Extract the (x, y) coordinate from the center of the cell holding the provided text.  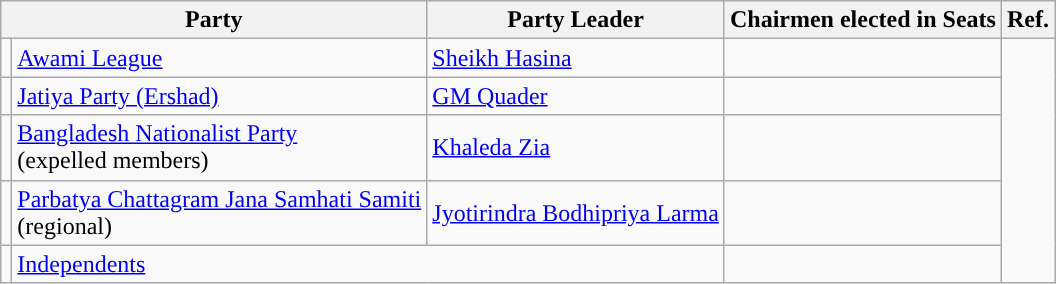
Jyotirindra Bodhipriya Larma (576, 212)
GM Quader (576, 96)
Parbatya Chattagram Jana Samhati Samiti(regional) (220, 212)
Jatiya Party (Ershad) (220, 96)
Party (214, 20)
Chairmen elected in Seats (862, 20)
Party Leader (576, 20)
Independents (368, 264)
Awami League (220, 58)
Ref. (1028, 20)
Sheikh Hasina (576, 58)
Khaleda Zia (576, 148)
Bangladesh Nationalist Party(expelled members) (220, 148)
